Search for the cell housing the specified text and yield its [x, y] center coordinate. 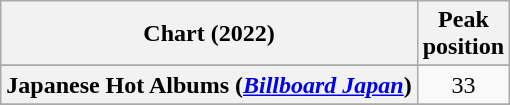
Peakposition [463, 34]
Chart (2022) [209, 34]
Japanese Hot Albums (Billboard Japan) [209, 85]
33 [463, 85]
